For the text-containing cell, return its midpoint in [x, y] coordinate format. 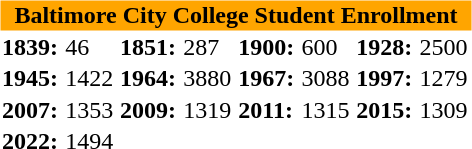
2007: [31, 110]
46 [90, 47]
2015: [386, 110]
Baltimore City College Student Enrollment [236, 15]
600 [326, 47]
1928: [386, 47]
1315 [326, 110]
1851: [150, 47]
2011: [268, 110]
287 [208, 47]
3088 [326, 79]
1309 [444, 110]
2009: [150, 110]
1279 [444, 79]
3880 [208, 79]
1964: [150, 79]
1997: [386, 79]
1967: [268, 79]
1353 [90, 110]
1839: [31, 47]
1319 [208, 110]
1422 [90, 79]
1945: [31, 79]
1900: [268, 47]
2500 [444, 47]
